Pinpoint the cell where the given text exists, returning its [x, y] midpoint coordinate. 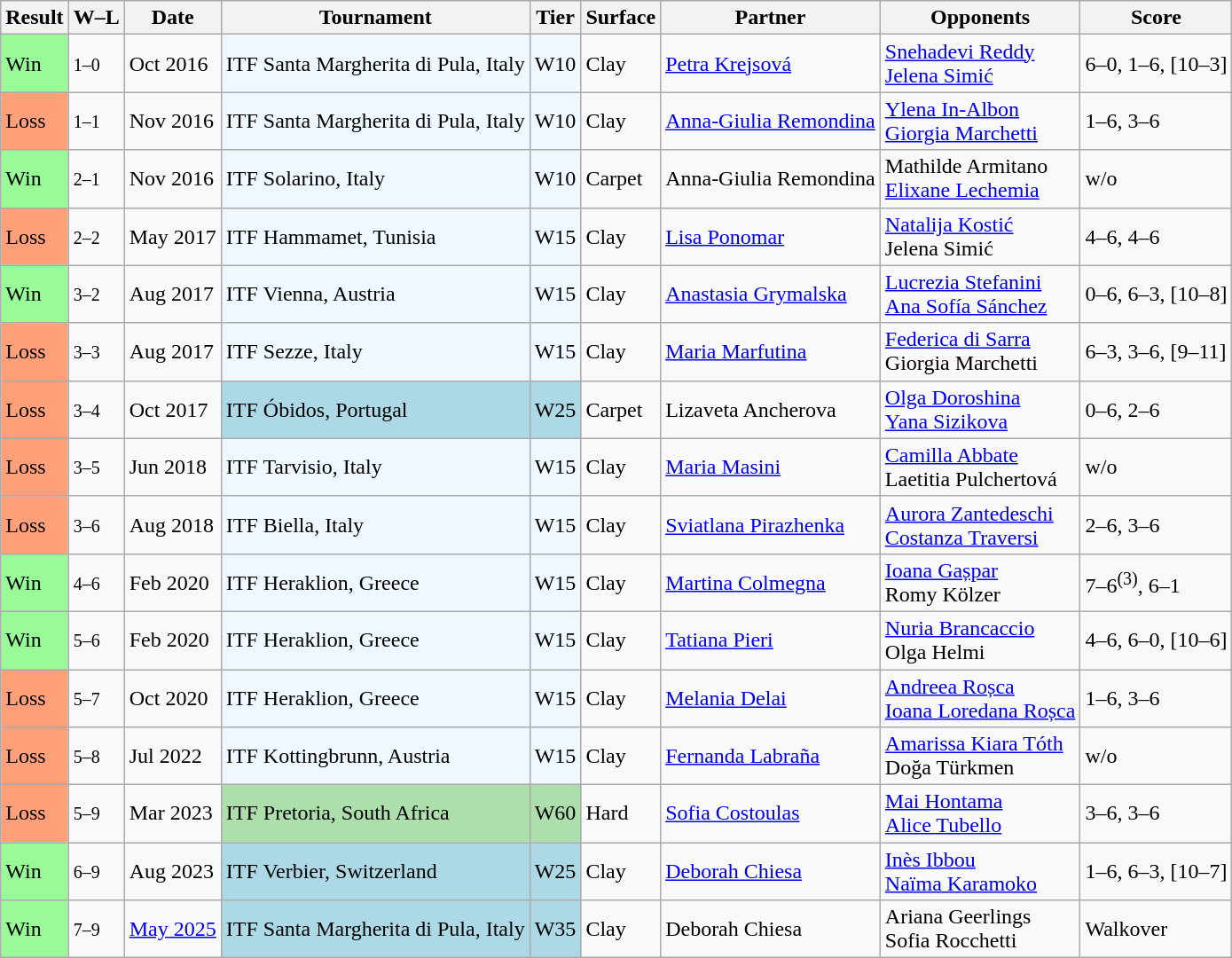
Oct 2016 [172, 64]
Aug 2018 [172, 525]
Mai Hontama Alice Tubello [980, 814]
3–6 [96, 525]
Federica di Sarra Giorgia Marchetti [980, 351]
Ioana Gașpar Romy Kölzer [980, 582]
7–9 [96, 930]
Andreea Roșca Ioana Loredana Roșca [980, 697]
Tatiana Pieri [771, 640]
Melania Delai [771, 697]
3–5 [96, 467]
Partner [771, 18]
Snehadevi Reddy Jelena Simić [980, 64]
Petra Krejsová [771, 64]
4–6 [96, 582]
3–2 [96, 294]
May 2017 [172, 236]
Martina Colmegna [771, 582]
7–6(3), 6–1 [1157, 582]
1–1 [96, 121]
W–L [96, 18]
Sofia Costoulas [771, 814]
Nuria Brancaccio Olga Helmi [980, 640]
Maria Marfutina [771, 351]
4–6, 4–6 [1157, 236]
ITF Verbier, Switzerland [375, 871]
Oct 2020 [172, 697]
May 2025 [172, 930]
5–6 [96, 640]
Ariana Geerlings Sofia Rocchetti [980, 930]
1–0 [96, 64]
3–3 [96, 351]
Fernanda Labraña [771, 756]
Jul 2022 [172, 756]
Walkover [1157, 930]
0–6, 6–3, [10–8] [1157, 294]
6–3, 3–6, [9–11] [1157, 351]
0–6, 2–6 [1157, 410]
1–6, 6–3, [10–7] [1157, 871]
ITF Sezze, Italy [375, 351]
Aurora Zantedeschi Costanza Traversi [980, 525]
Score [1157, 18]
5–9 [96, 814]
Ylena In-Albon Giorgia Marchetti [980, 121]
3–6, 3–6 [1157, 814]
Date [172, 18]
4–6, 6–0, [10–6] [1157, 640]
ITF Tarvisio, Italy [375, 467]
ITF Pretoria, South Africa [375, 814]
Amarissa Kiara Tóth Doğa Türkmen [980, 756]
Opponents [980, 18]
Lizaveta Ancherova [771, 410]
Inès Ibbou Naïma Karamoko [980, 871]
Maria Masini [771, 467]
Hard [621, 814]
ITF Hammamet, Tunisia [375, 236]
Aug 2023 [172, 871]
Olga Doroshina Yana Sizikova [980, 410]
W35 [555, 930]
2–6, 3–6 [1157, 525]
2–1 [96, 179]
2–2 [96, 236]
ITF Biella, Italy [375, 525]
ITF Kottingbrunn, Austria [375, 756]
Lucrezia Stefanini Ana Sofía Sánchez [980, 294]
Lisa Ponomar [771, 236]
Mathilde Armitano Elixane Lechemia [980, 179]
Tier [555, 18]
Jun 2018 [172, 467]
Surface [621, 18]
W60 [555, 814]
Mar 2023 [172, 814]
6–9 [96, 871]
ITF Óbidos, Portugal [375, 410]
5–8 [96, 756]
Camilla Abbate Laetitia Pulchertová [980, 467]
Anastasia Grymalska [771, 294]
6–0, 1–6, [10–3] [1157, 64]
5–7 [96, 697]
Sviatlana Pirazhenka [771, 525]
Result [35, 18]
3–4 [96, 410]
Tournament [375, 18]
Oct 2017 [172, 410]
ITF Vienna, Austria [375, 294]
Natalija Kostić Jelena Simić [980, 236]
ITF Solarino, Italy [375, 179]
